Capture the cell that displays the provided text and extract its [x, y] central coordinate. 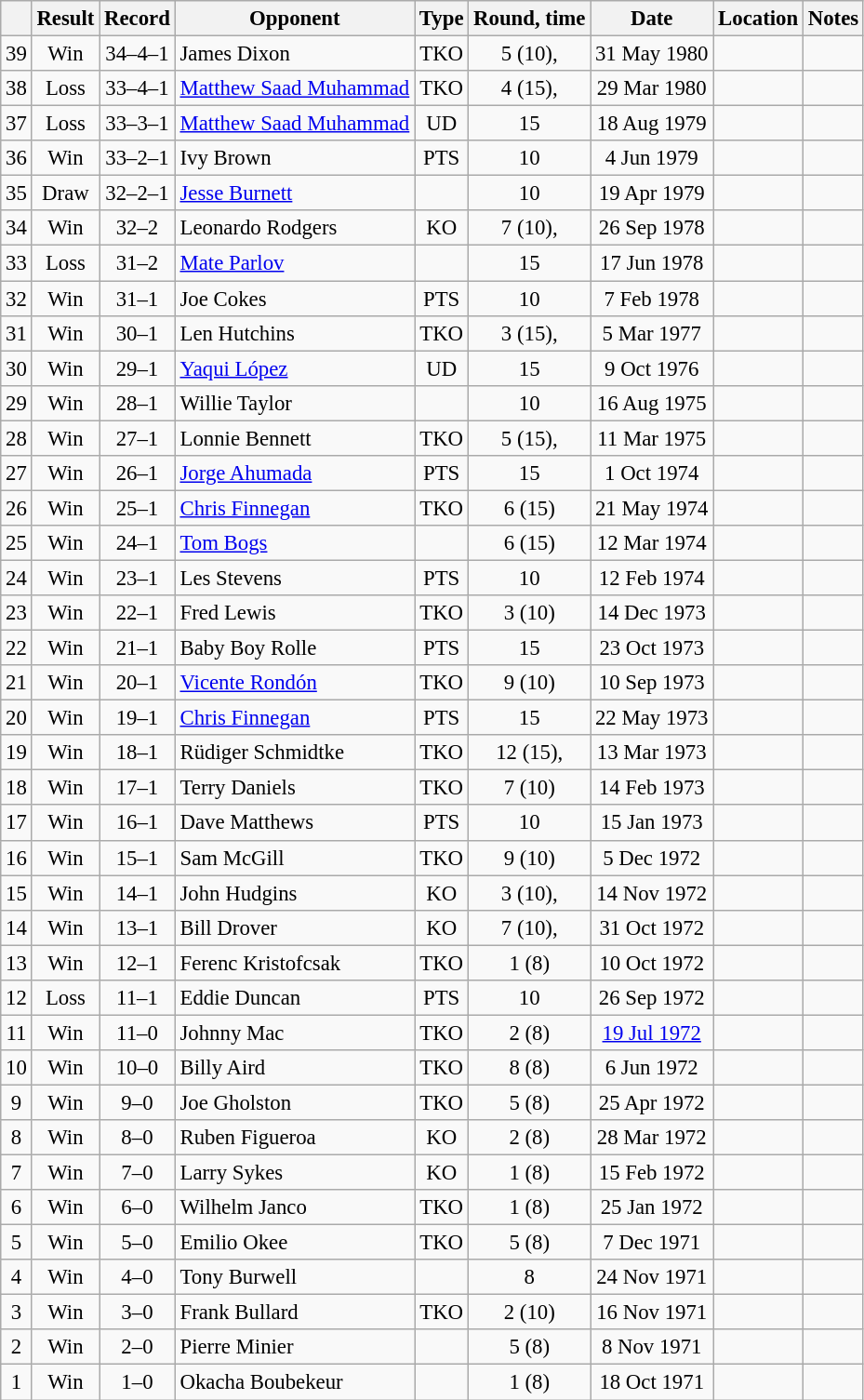
6 Jun 1972 [652, 1068]
28 Mar 1972 [652, 1138]
Location [759, 19]
30–1 [138, 333]
28 [17, 438]
Willie Taylor [294, 403]
16 [17, 858]
2 (10) [530, 1313]
29 [17, 403]
4 [17, 1277]
Billy Aird [294, 1068]
10 Sep 1973 [652, 683]
23 [17, 613]
Joe Gholston [294, 1102]
Johnny Mac [294, 1033]
21 May 1974 [652, 508]
4 Jun 1979 [652, 158]
34 [17, 228]
John Hudgins [294, 893]
10–0 [138, 1068]
33–4–1 [138, 88]
7–0 [138, 1173]
5 (15), [530, 438]
Joe Cokes [294, 299]
13 [17, 963]
Larry Sykes [294, 1173]
27 [17, 473]
16 Aug 1975 [652, 403]
3 (10) [530, 613]
5 [17, 1243]
26 Sep 1978 [652, 228]
5–0 [138, 1243]
Tony Burwell [294, 1277]
36 [17, 158]
6 [17, 1207]
5 (10), [530, 54]
11–1 [138, 998]
32 [17, 299]
13 Mar 1973 [652, 753]
Lonnie Bennett [294, 438]
8 Nov 1971 [652, 1348]
31 Oct 1972 [652, 927]
Rüdiger Schmidtke [294, 753]
22–1 [138, 613]
18 [17, 788]
8–0 [138, 1138]
18 Oct 1971 [652, 1382]
4–0 [138, 1277]
Draw [65, 193]
Les Stevens [294, 578]
Baby Boy Rolle [294, 648]
11 Mar 1975 [652, 438]
24–1 [138, 543]
25–1 [138, 508]
15 Jan 1973 [652, 823]
31 [17, 333]
16–1 [138, 823]
21 [17, 683]
16 Nov 1971 [652, 1313]
34–4–1 [138, 54]
14 [17, 927]
Date [652, 19]
Jesse Burnett [294, 193]
13–1 [138, 927]
7 [17, 1173]
2 [17, 1348]
24 [17, 578]
Jorge Ahumada [294, 473]
Fred Lewis [294, 613]
Bill Drover [294, 927]
14 Dec 1973 [652, 613]
29–1 [138, 368]
Dave Matthews [294, 823]
19 [17, 753]
Type [442, 19]
4 (15), [530, 88]
24 Nov 1971 [652, 1277]
Ruben Figueroa [294, 1138]
Yaqui López [294, 368]
1 Oct 1974 [652, 473]
38 [17, 88]
31–1 [138, 299]
Okacha Boubekeur [294, 1382]
12 Feb 1974 [652, 578]
17–1 [138, 788]
33–2–1 [138, 158]
26 [17, 508]
Opponent [294, 19]
James Dixon [294, 54]
5 Mar 1977 [652, 333]
31 May 1980 [652, 54]
7 (10) [530, 788]
32–2–1 [138, 193]
2–0 [138, 1348]
31–2 [138, 263]
7 Feb 1978 [652, 299]
23–1 [138, 578]
20–1 [138, 683]
9 [17, 1102]
Vicente Rondón [294, 683]
Pierre Minier [294, 1348]
17 [17, 823]
Tom Bogs [294, 543]
Len Hutchins [294, 333]
10 Oct 1972 [652, 963]
1–0 [138, 1382]
11–0 [138, 1033]
22 May 1973 [652, 718]
Result [65, 19]
Wilhelm Janco [294, 1207]
19 Jul 1972 [652, 1033]
39 [17, 54]
29 Mar 1980 [652, 88]
19 Apr 1979 [652, 193]
19–1 [138, 718]
Leonardo Rodgers [294, 228]
18–1 [138, 753]
25 Jan 1972 [652, 1207]
14 Feb 1973 [652, 788]
33–3–1 [138, 124]
7 Dec 1971 [652, 1243]
1 [17, 1382]
5 Dec 1972 [652, 858]
21–1 [138, 648]
15–1 [138, 858]
Terry Daniels [294, 788]
20 [17, 718]
23 Oct 1973 [652, 648]
26–1 [138, 473]
12 (15), [530, 753]
Eddie Duncan [294, 998]
17 Jun 1978 [652, 263]
3 [17, 1313]
33 [17, 263]
9–0 [138, 1102]
3–0 [138, 1313]
Ivy Brown [294, 158]
9 Oct 1976 [652, 368]
14–1 [138, 893]
26 Sep 1972 [652, 998]
30 [17, 368]
12 [17, 998]
22 [17, 648]
3 (15), [530, 333]
28–1 [138, 403]
Emilio Okee [294, 1243]
12–1 [138, 963]
18 Aug 1979 [652, 124]
11 [17, 1033]
25 [17, 543]
Frank Bullard [294, 1313]
35 [17, 193]
32–2 [138, 228]
Mate Parlov [294, 263]
Record [138, 19]
Notes [833, 19]
15 Feb 1972 [652, 1173]
6–0 [138, 1207]
14 Nov 1972 [652, 893]
8 (8) [530, 1068]
37 [17, 124]
3 (10), [530, 893]
27–1 [138, 438]
Sam McGill [294, 858]
12 Mar 1974 [652, 543]
Ferenc Kristofcsak [294, 963]
25 Apr 1972 [652, 1102]
Round, time [530, 19]
